From the cell containing the given text, extract its center point as (X, Y) coordinate. 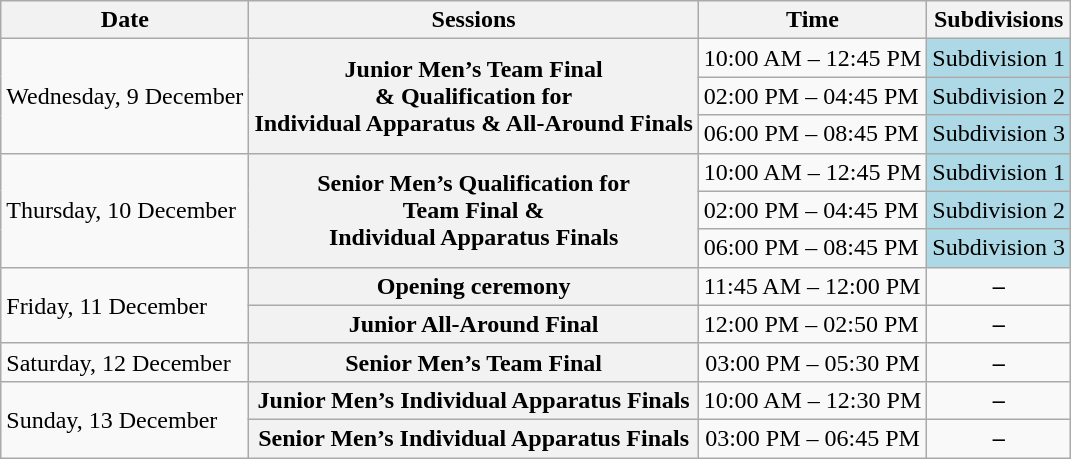
Time (812, 20)
Saturday, 12 December (125, 362)
Friday, 11 December (125, 305)
10:00 AM – 12:30 PM (812, 400)
Wednesday, 9 December (125, 96)
Subdivisions (999, 20)
Junior All-Around Final (474, 324)
Senior Men’s Team Final (474, 362)
Junior Men’s Team Final& Qualification forIndividual Apparatus & All-Around Finals (474, 96)
Junior Men’s Individual Apparatus Finals (474, 400)
11:45 AM – 12:00 PM (812, 286)
Senior Men’s Individual Apparatus Finals (474, 438)
Opening ceremony (474, 286)
Thursday, 10 December (125, 210)
03:00 PM – 06:45 PM (812, 438)
Sunday, 13 December (125, 419)
Date (125, 20)
Senior Men’s Qualification for Team Final & Individual Apparatus Finals (474, 210)
Sessions (474, 20)
03:00 PM – 05:30 PM (812, 362)
12:00 PM – 02:50 PM (812, 324)
